Detect which cell encompasses the target text, then output its (x, y) center coordinate. 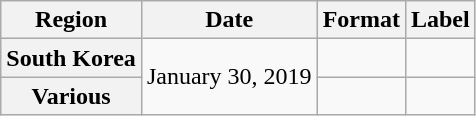
Format (361, 20)
Date (229, 20)
Region (72, 20)
January 30, 2019 (229, 77)
Label (440, 20)
Various (72, 96)
South Korea (72, 58)
